Determine the (X, Y) coordinate at the center of the cell enclosing the given text.  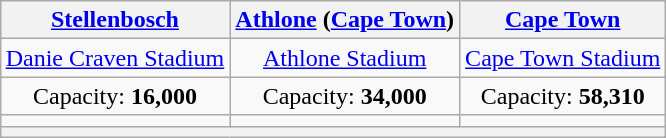
Capacity: 16,000 (115, 96)
Capacity: 58,310 (563, 96)
Athlone Stadium (345, 58)
Stellenbosch (115, 20)
Danie Craven Stadium (115, 58)
Cape Town Stadium (563, 58)
Capacity: 34,000 (345, 96)
Cape Town (563, 20)
Athlone (Cape Town) (345, 20)
